From the cell containing the given text, extract its center point as (X, Y) coordinate. 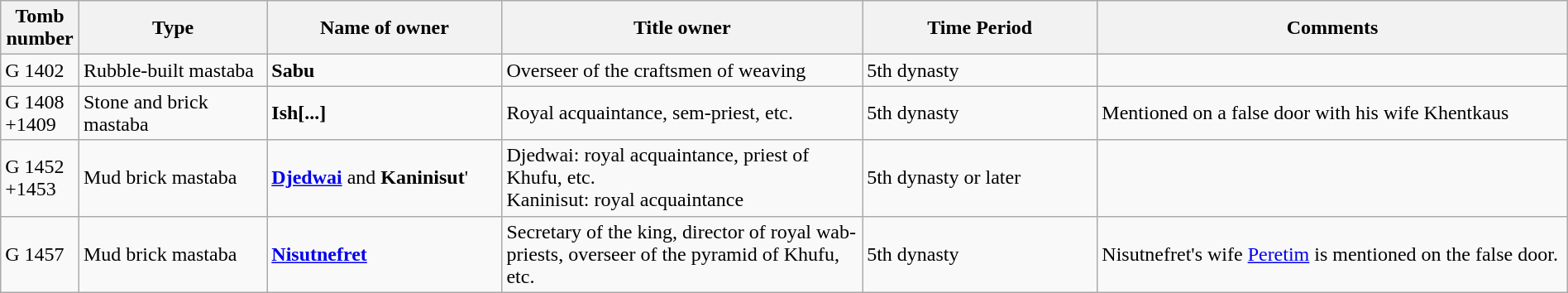
Name of owner (385, 28)
Type (172, 28)
Rubble-built mastaba (172, 70)
G 1408 +1409 (40, 113)
Title owner (682, 28)
5th dynasty or later (980, 178)
Time Period (980, 28)
Nisutnefret's wife Peretim is mentioned on the false door. (1332, 254)
Secretary of the king, director of royal wab-priests, overseer of the pyramid of Khufu, etc. (682, 254)
Tomb number (40, 28)
G 1457 (40, 254)
Ish[...] (385, 113)
G 1402 (40, 70)
G 1452 +1453 (40, 178)
Stone and brick mastaba (172, 113)
Mentioned on a false door with his wife Khentkaus (1332, 113)
Nisutnefret (385, 254)
Comments (1332, 28)
Djedwai and Kaninisut' (385, 178)
Sabu (385, 70)
Overseer of the craftsmen of weaving (682, 70)
Royal acquaintance, sem-priest, etc. (682, 113)
Djedwai: royal acquaintance, priest of Khufu, etc. Kaninisut: royal acquaintance (682, 178)
